Pinpoint the cell where the given text exists, returning its [x, y] midpoint coordinate. 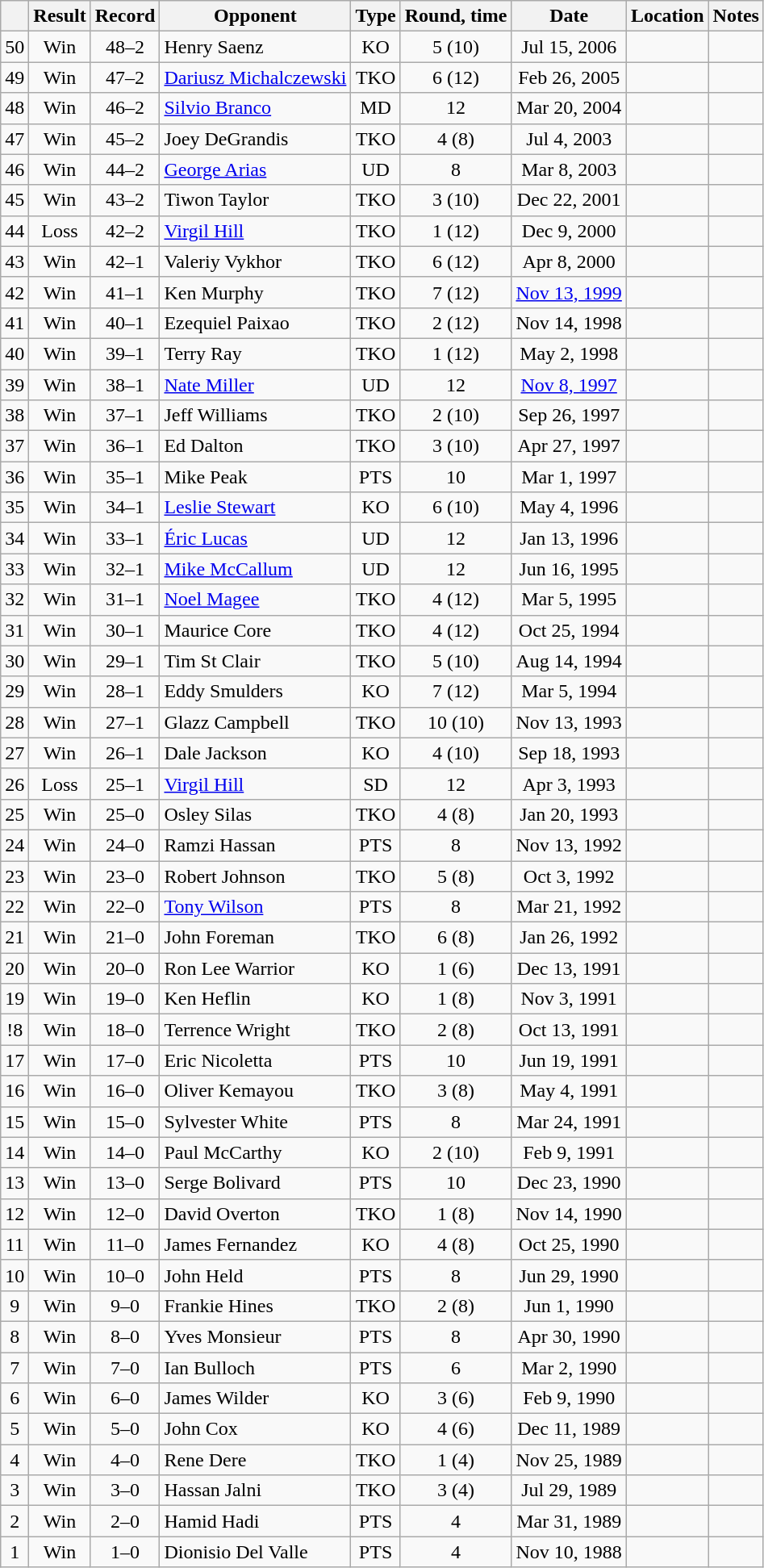
4 (6) [456, 1429]
44 [15, 231]
Oct 3, 1992 [569, 876]
Yves Monsieur [255, 1336]
30 [15, 661]
46–2 [125, 108]
Dec 9, 2000 [569, 231]
5–0 [125, 1429]
14 [15, 1152]
40–1 [125, 323]
Dionisio Del Valle [255, 1552]
12–0 [125, 1214]
Mar 2, 1990 [569, 1368]
Feb 9, 1991 [569, 1152]
Jun 29, 1990 [569, 1275]
10 (10) [456, 722]
43–2 [125, 200]
Nate Miller [255, 385]
Result [60, 16]
Ian Bulloch [255, 1368]
46 [15, 169]
48–2 [125, 47]
23 [15, 876]
Oct 25, 1994 [569, 630]
9–0 [125, 1306]
Terry Ray [255, 353]
49 [15, 77]
35–1 [125, 477]
41 [15, 323]
Joey DeGrandis [255, 139]
Mar 31, 1989 [569, 1521]
45 [15, 200]
Mar 8, 2003 [569, 169]
Mike McCallum [255, 569]
10–0 [125, 1275]
37 [15, 446]
Sep 18, 1993 [569, 753]
Nov 13, 1992 [569, 845]
Record [125, 16]
Nov 14, 1990 [569, 1214]
35 [15, 508]
17–0 [125, 1060]
6 (8) [456, 938]
Eric Nicoletta [255, 1060]
Sylvester White [255, 1122]
4 (10) [456, 753]
John Held [255, 1275]
Dec 23, 1990 [569, 1183]
Nov 14, 1998 [569, 323]
39 [15, 385]
18–0 [125, 1030]
25–0 [125, 814]
15–0 [125, 1122]
26 [15, 784]
39–1 [125, 353]
24 [15, 845]
15 [15, 1122]
34–1 [125, 508]
45–2 [125, 139]
31 [15, 630]
May 2, 1998 [569, 353]
Mar 21, 1992 [569, 907]
50 [15, 47]
40 [15, 353]
Hassan Jalni [255, 1491]
Notes [736, 16]
Dale Jackson [255, 753]
36–1 [125, 446]
Ed Dalton [255, 446]
19–0 [125, 999]
James Fernandez [255, 1244]
21–0 [125, 938]
5 (8) [456, 876]
Dec 22, 2001 [569, 200]
13–0 [125, 1183]
Paul McCarthy [255, 1152]
2–0 [125, 1521]
24–0 [125, 845]
38 [15, 416]
Type [376, 16]
Serge Bolivard [255, 1183]
MD [376, 108]
6–0 [125, 1399]
3 (4) [456, 1491]
Ron Lee Warrior [255, 968]
Oct 25, 1990 [569, 1244]
37–1 [125, 416]
Apr 8, 2000 [569, 261]
22 [15, 907]
John Cox [255, 1429]
Apr 27, 1997 [569, 446]
3–0 [125, 1491]
28 [15, 722]
6 (10) [456, 508]
42 [15, 292]
Terrence Wright [255, 1030]
Dec 13, 1991 [569, 968]
Mar 1, 1997 [569, 477]
Mar 5, 1994 [569, 692]
Jun 1, 1990 [569, 1306]
SD [376, 784]
1–0 [125, 1552]
Silvio Branco [255, 108]
1 [15, 1552]
Apr 30, 1990 [569, 1336]
Rene Dere [255, 1460]
Mar 24, 1991 [569, 1122]
1 (4) [456, 1460]
Glazz Campbell [255, 722]
43 [15, 261]
Jan 13, 1996 [569, 538]
Oct 13, 1991 [569, 1030]
13 [15, 1183]
Tiwon Taylor [255, 200]
Feb 26, 2005 [569, 77]
Henry Saenz [255, 47]
David Overton [255, 1214]
George Arias [255, 169]
48 [15, 108]
9 [15, 1306]
Ken Murphy [255, 292]
Jul 15, 2006 [569, 47]
1 (6) [456, 968]
Osley Silas [255, 814]
Jul 4, 2003 [569, 139]
Hamid Hadi [255, 1521]
Éric Lucas [255, 538]
47 [15, 139]
25–1 [125, 784]
Jan 26, 1992 [569, 938]
Valeriy Vykhor [255, 261]
James Wilder [255, 1399]
Date [569, 16]
33–1 [125, 538]
Nov 13, 1993 [569, 722]
May 4, 1991 [569, 1091]
21 [15, 938]
Eddy Smulders [255, 692]
29 [15, 692]
Location [667, 16]
23–0 [125, 876]
47–2 [125, 77]
42–1 [125, 261]
Jul 29, 1989 [569, 1491]
John Foreman [255, 938]
Robert Johnson [255, 876]
Nov 25, 1989 [569, 1460]
2 [15, 1521]
Ezequiel Paixao [255, 323]
May 4, 1996 [569, 508]
Jun 16, 1995 [569, 569]
Jun 19, 1991 [569, 1060]
38–1 [125, 385]
Apr 3, 1993 [569, 784]
Noel Magee [255, 600]
Oliver Kemayou [255, 1091]
Tony Wilson [255, 907]
16 [15, 1091]
Aug 14, 1994 [569, 661]
Mike Peak [255, 477]
28–1 [125, 692]
2 (12) [456, 323]
3 [15, 1491]
22–0 [125, 907]
Ken Heflin [255, 999]
4–0 [125, 1460]
41–1 [125, 292]
Leslie Stewart [255, 508]
26–1 [125, 753]
3 (8) [456, 1091]
20 [15, 968]
Opponent [255, 16]
34 [15, 538]
31–1 [125, 600]
Nov 13, 1999 [569, 292]
14–0 [125, 1152]
11–0 [125, 1244]
16–0 [125, 1091]
5 [15, 1429]
25 [15, 814]
32–1 [125, 569]
Mar 5, 1995 [569, 600]
Tim St Clair [255, 661]
Nov 10, 1988 [569, 1552]
30–1 [125, 630]
Dec 11, 1989 [569, 1429]
Mar 20, 2004 [569, 108]
36 [15, 477]
44–2 [125, 169]
Nov 8, 1997 [569, 385]
Sep 26, 1997 [569, 416]
33 [15, 569]
Dariusz Michalczewski [255, 77]
!8 [15, 1030]
Jeff Williams [255, 416]
Nov 3, 1991 [569, 999]
Ramzi Hassan [255, 845]
11 [15, 1244]
20–0 [125, 968]
29–1 [125, 661]
Round, time [456, 16]
8–0 [125, 1336]
17 [15, 1060]
27 [15, 753]
Jan 20, 1993 [569, 814]
3 (6) [456, 1399]
Frankie Hines [255, 1306]
42–2 [125, 231]
Feb 9, 1990 [569, 1399]
7 [15, 1368]
Maurice Core [255, 630]
19 [15, 999]
27–1 [125, 722]
32 [15, 600]
7–0 [125, 1368]
